Return the [x, y] coordinate for the center point of the cell that contains the specified text.  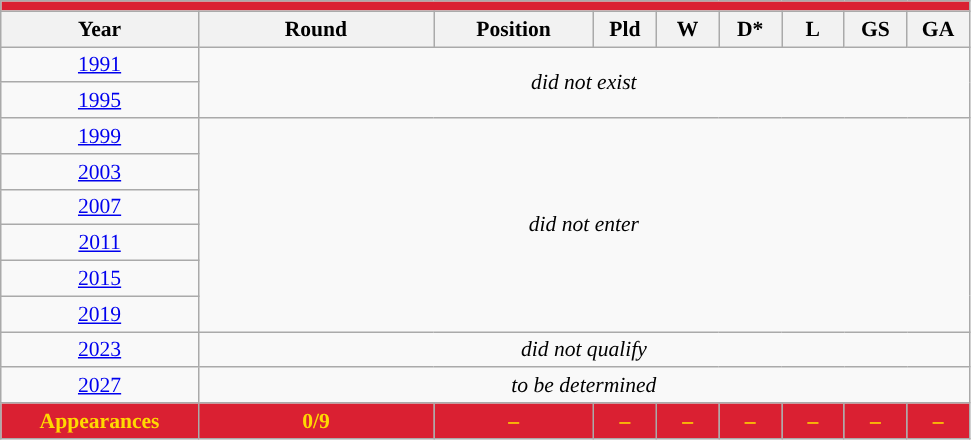
2007 [100, 207]
Round [316, 29]
Position [514, 29]
L [814, 29]
D* [750, 29]
1999 [100, 136]
2019 [100, 314]
2011 [100, 243]
2003 [100, 172]
1995 [100, 101]
GS [876, 29]
2027 [100, 386]
Year [100, 29]
Pld [626, 29]
2015 [100, 279]
did not qualify [584, 350]
Appearances [100, 421]
GA [938, 29]
0/9 [316, 421]
W [688, 29]
did not enter [584, 225]
1991 [100, 65]
2023 [100, 350]
did not exist [584, 82]
to be determined [584, 386]
